Return [X, Y] of the center of cell containing provided text 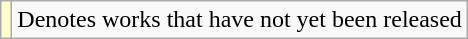
Denotes works that have not yet been released [240, 20]
